Determine the (X, Y) coordinate at the center of the cell enclosing the given text.  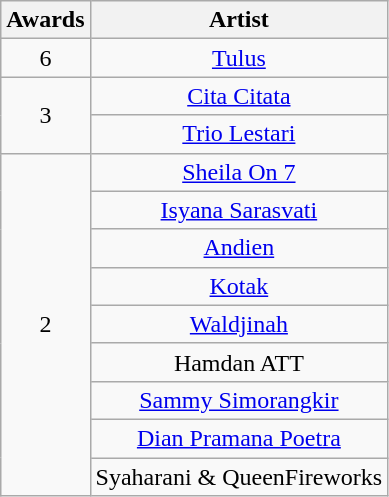
Artist (239, 20)
Andien (239, 248)
Syaharani & QueenFireworks (239, 477)
Awards (46, 20)
Sammy Simorangkir (239, 400)
Tulus (239, 58)
3 (46, 115)
Waldjinah (239, 324)
Kotak (239, 286)
Dian Pramana Poetra (239, 438)
6 (46, 58)
Sheila On 7 (239, 172)
2 (46, 324)
Isyana Sarasvati (239, 210)
Hamdan ATT (239, 362)
Cita Citata (239, 96)
Trio Lestari (239, 134)
